Output the [x, y] coordinate of the center of the cell containing the given text.  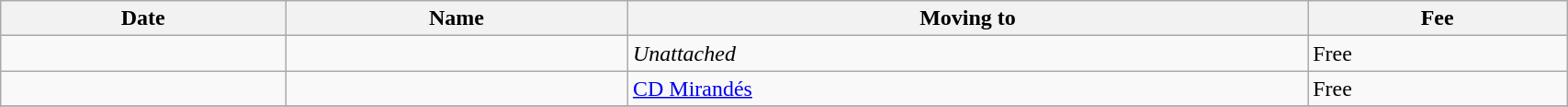
Date [143, 18]
Name [457, 18]
Unattached [967, 53]
Fee [1438, 18]
Moving to [967, 18]
CD Mirandés [967, 89]
